Return the (x, y) coordinate for the center point of the cell that contains the specified text.  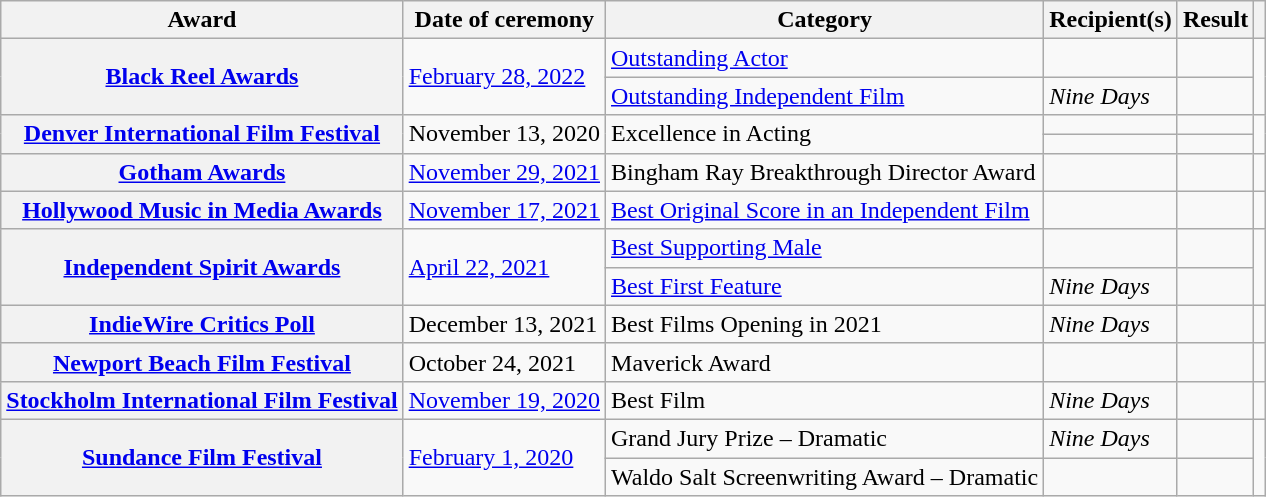
Stockholm International Film Festival (202, 400)
Best Films Opening in 2021 (825, 324)
Best First Feature (825, 286)
Newport Beach Film Festival (202, 362)
February 1, 2020 (504, 457)
Sundance Film Festival (202, 457)
Grand Jury Prize – Dramatic (825, 438)
Best Original Score in an Independent Film (825, 210)
Best Supporting Male (825, 248)
Outstanding Actor (825, 58)
Gotham Awards (202, 172)
Hollywood Music in Media Awards (202, 210)
October 24, 2021 (504, 362)
Waldo Salt Screenwriting Award – Dramatic (825, 477)
Date of ceremony (504, 20)
February 28, 2022 (504, 77)
Recipient(s) (1111, 20)
Award (202, 20)
April 22, 2021 (504, 267)
Best Film (825, 400)
IndieWire Critics Poll (202, 324)
November 13, 2020 (504, 134)
Maverick Award (825, 362)
Outstanding Independent Film (825, 96)
Denver International Film Festival (202, 134)
December 13, 2021 (504, 324)
Black Reel Awards (202, 77)
November 29, 2021 (504, 172)
Bingham Ray Breakthrough Director Award (825, 172)
Category (825, 20)
November 17, 2021 (504, 210)
Result (1215, 20)
Excellence in Acting (825, 134)
November 19, 2020 (504, 400)
Independent Spirit Awards (202, 267)
